Identify which cell holds the provided text, then report its [X, Y] central coordinate. 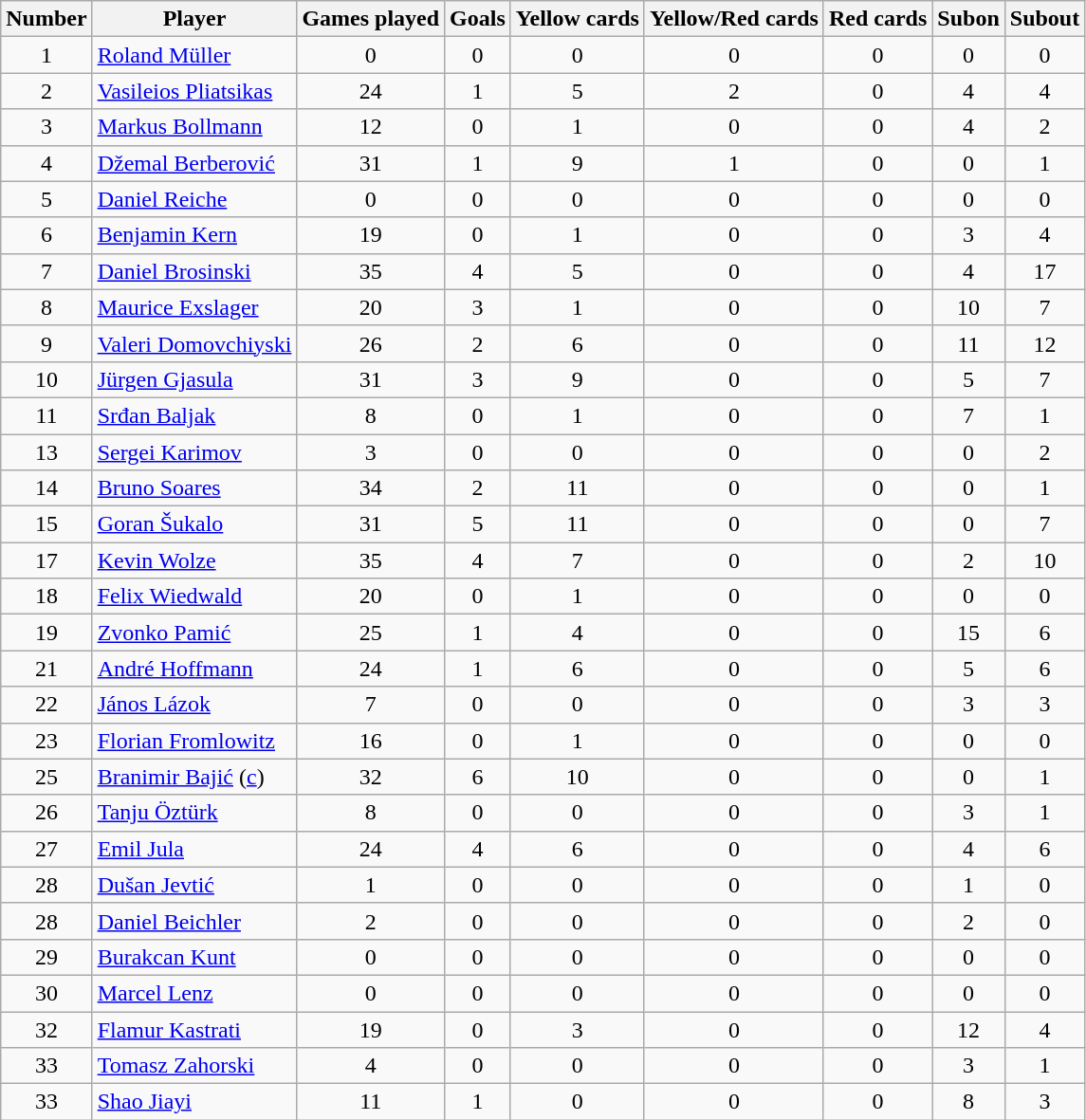
16 [371, 741]
Yellow/Red cards [734, 19]
Felix Wiedwald [194, 597]
29 [46, 957]
Daniel Brosinski [194, 271]
22 [46, 705]
Subon [968, 19]
Branimir Bajić (c) [194, 777]
Markus Bollmann [194, 127]
Shao Jiayi [194, 1102]
Burakcan Kunt [194, 957]
Player [194, 19]
Daniel Reiche [194, 199]
Srđan Baljak [194, 415]
André Hoffmann [194, 669]
Valeri Domovchiyski [194, 343]
Red cards [877, 19]
34 [371, 488]
Maurice Exslager [194, 307]
Number [46, 19]
Tanju Öztürk [194, 813]
Subout [1044, 19]
27 [46, 849]
Sergei Karimov [194, 452]
Florian Fromlowitz [194, 741]
Goals [478, 19]
21 [46, 669]
Games played [371, 19]
Zvonko Pamić [194, 633]
23 [46, 741]
13 [46, 452]
Džemal Berberović [194, 163]
Flamur Kastrati [194, 1029]
János Lázok [194, 705]
Bruno Soares [194, 488]
30 [46, 993]
Yellow cards [577, 19]
Kevin Wolze [194, 560]
Vasileios Pliatsikas [194, 91]
18 [46, 597]
Benjamin Kern [194, 235]
Emil Jula [194, 849]
14 [46, 488]
Tomasz Zahorski [194, 1066]
Daniel Beichler [194, 921]
Roland Müller [194, 55]
Jürgen Gjasula [194, 379]
Goran Šukalo [194, 524]
Dušan Jevtić [194, 885]
Marcel Lenz [194, 993]
